Scan for the cell matching the given text and deliver its [x, y] coordinate at center. 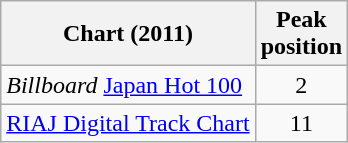
2 [301, 85]
Peakposition [301, 34]
Billboard Japan Hot 100 [128, 85]
11 [301, 123]
RIAJ Digital Track Chart [128, 123]
Chart (2011) [128, 34]
